Scan for the cell matching the given text and deliver its [x, y] coordinate at center. 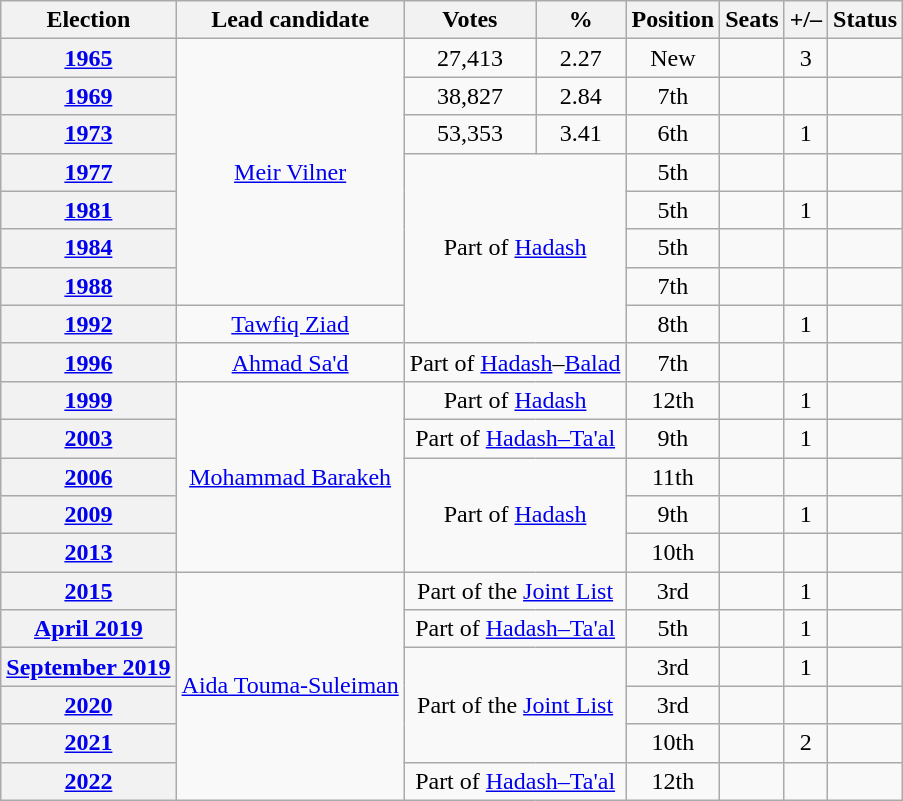
2003 [88, 438]
1969 [88, 96]
Election [88, 20]
2015 [88, 591]
27,413 [470, 58]
6th [673, 134]
+/– [806, 20]
September 2019 [88, 667]
2021 [88, 743]
1977 [88, 172]
1981 [88, 210]
1996 [88, 362]
Meir Vilner [290, 172]
3 [806, 58]
Aida Touma-Suleiman [290, 686]
2013 [88, 553]
Ahmad Sa'd [290, 362]
53,353 [470, 134]
11th [673, 477]
2022 [88, 781]
3.41 [581, 134]
2006 [88, 477]
Part of Hadash–Balad [515, 362]
1973 [88, 134]
Status [866, 20]
1965 [88, 58]
New [673, 58]
2009 [88, 515]
Seats [752, 20]
1999 [88, 400]
2.27 [581, 58]
Votes [470, 20]
2020 [88, 705]
1984 [88, 248]
Tawfiq Ziad [290, 324]
1988 [88, 286]
38,827 [470, 96]
2.84 [581, 96]
April 2019 [88, 629]
% [581, 20]
1992 [88, 324]
Mohammad Barakeh [290, 476]
Lead candidate [290, 20]
2 [806, 743]
8th [673, 324]
Position [673, 20]
